Output the (X, Y) coordinate of the center of the cell containing the given text.  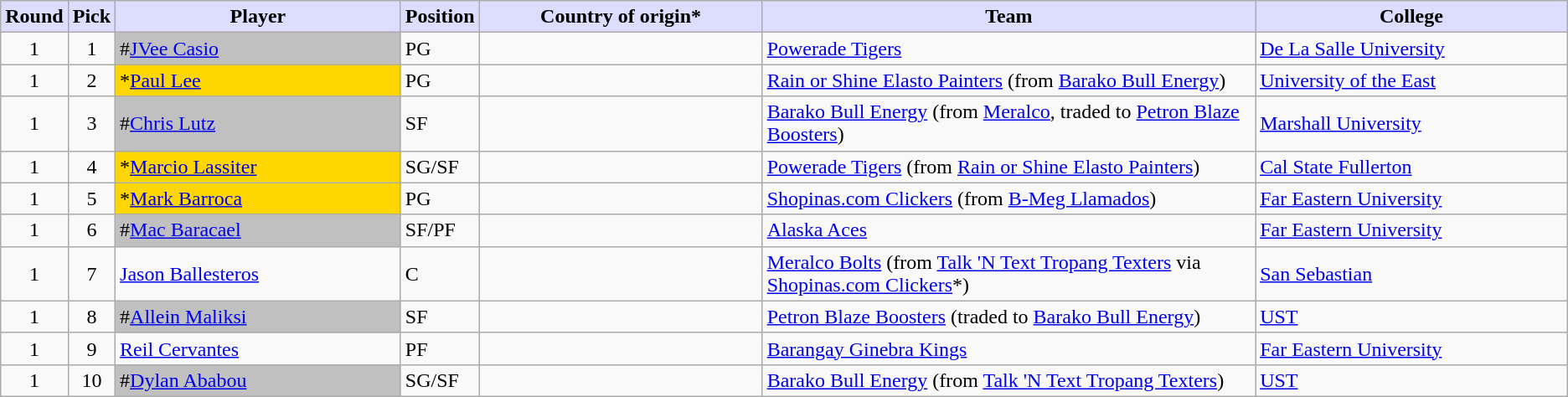
Alaska Aces (1008, 230)
Petron Blaze Boosters (traded to Barako Bull Energy) (1008, 317)
Marshall University (1412, 124)
San Sebastian (1412, 273)
4 (91, 167)
6 (91, 230)
Powerade Tigers (1008, 49)
Shopinas.com Clickers (from B-Meg Llamados) (1008, 198)
10 (91, 380)
Team (1008, 17)
Country of origin* (621, 17)
Jason Ballesteros (258, 273)
9 (91, 348)
Barako Bull Energy (from Talk 'N Text Tropang Texters) (1008, 380)
#Mac Baracael (258, 230)
*Paul Lee (258, 80)
C (440, 273)
Barangay Ginebra Kings (1008, 348)
3 (91, 124)
Reil Cervantes (258, 348)
De La Salle University (1412, 49)
#Allein Maliksi (258, 317)
*Marcio Lassiter (258, 167)
7 (91, 273)
Rain or Shine Elasto Painters (from Barako Bull Energy) (1008, 80)
Round (34, 17)
Position (440, 17)
Cal State Fullerton (1412, 167)
College (1412, 17)
Meralco Bolts (from Talk 'N Text Tropang Texters via Shopinas.com Clickers*) (1008, 273)
5 (91, 198)
University of the East (1412, 80)
2 (91, 80)
#Chris Lutz (258, 124)
*Mark Barroca (258, 198)
Powerade Tigers (from Rain or Shine Elasto Painters) (1008, 167)
#JVee Casio (258, 49)
PF (440, 348)
Barako Bull Energy (from Meralco, traded to Petron Blaze Boosters) (1008, 124)
Player (258, 17)
8 (91, 317)
#Dylan Ababou (258, 380)
Pick (91, 17)
SF/PF (440, 230)
